From the cell containing the given text, extract its center point as (x, y) coordinate. 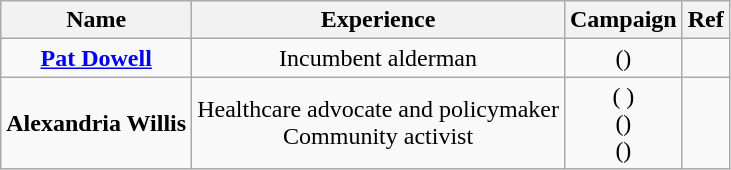
Ref (706, 20)
Campaign (623, 20)
Name (96, 20)
Healthcare advocate and policymakerCommunity activist (378, 123)
Experience (378, 20)
() (623, 58)
( )()() (623, 123)
Alexandria Willis (96, 123)
Incumbent alderman (378, 58)
Pat Dowell (96, 58)
